From the cell containing the given text, extract its center point as [x, y] coordinate. 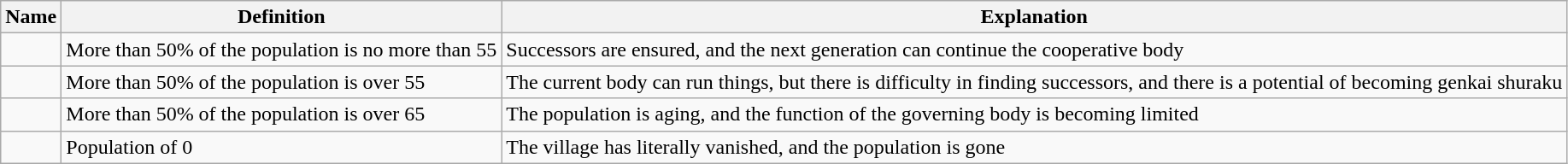
The village has literally vanished, and the population is gone [1034, 147]
Successors are ensured, and the next generation can continue the cooperative body [1034, 50]
The population is aging, and the function of the governing body is becoming limited [1034, 114]
Population of 0 [282, 147]
More than 50% of the population is no more than 55 [282, 50]
The current body can run things, but there is difficulty in finding successors, and there is a potential of becoming genkai shuraku [1034, 82]
Name [31, 17]
More than 50% of the population is over 55 [282, 82]
Explanation [1034, 17]
More than 50% of the population is over 65 [282, 114]
Definition [282, 17]
